Provide the [X, Y] coordinate of the cell's center where the given text is located.  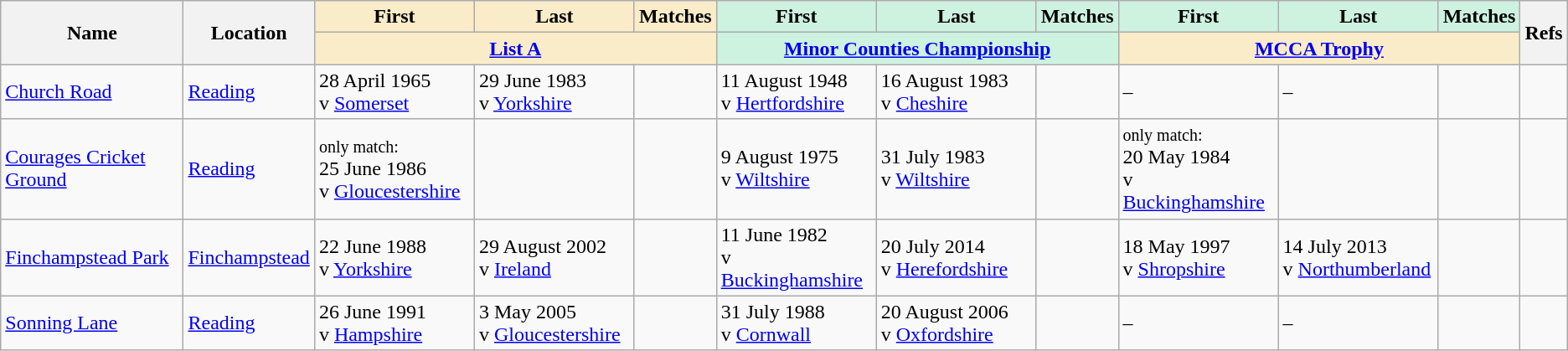
Church Road [92, 92]
31 July 1988v Cornwall [796, 323]
31 July 1983v Wiltshire [957, 169]
28 April 1965v Somerset [394, 92]
14 July 2013v Northumberland [1359, 257]
only match:20 May 1984v Buckinghamshire [1198, 169]
26 June 1991v Hampshire [394, 323]
Finchampstead [249, 257]
Courages Cricket Ground [92, 169]
18 May 1997v Shropshire [1198, 257]
29 August 2002v Ireland [554, 257]
11 June 1982v Buckinghamshire [796, 257]
3 May 2005v Gloucestershire [554, 323]
20 July 2014v Herefordshire [957, 257]
29 June 1983v Yorkshire [554, 92]
22 June 1988v Yorkshire [394, 257]
Refs [1544, 33]
20 August 2006v Oxfordshire [957, 323]
MCCA Trophy [1319, 49]
11 August 1948v Hertfordshire [796, 92]
Sonning Lane [92, 323]
16 August 1983v Cheshire [957, 92]
Minor Counties Championship [917, 49]
List A [515, 49]
Location [249, 33]
Name [92, 33]
9 August 1975v Wiltshire [796, 169]
Finchampstead Park [92, 257]
only match:25 June 1986v Gloucestershire [394, 169]
